Pinpoint the cell where the given text exists, returning its [X, Y] midpoint coordinate. 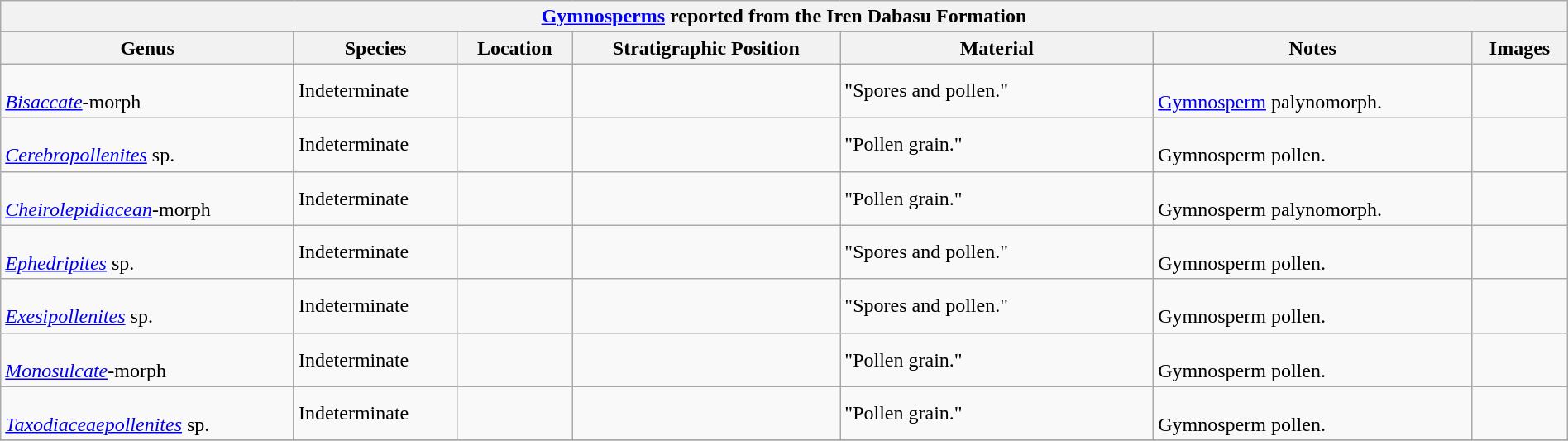
Bisaccate-morph [147, 91]
Material [997, 48]
Cerebropollenites sp. [147, 144]
Gymnosperms reported from the Iren Dabasu Formation [784, 17]
Genus [147, 48]
Location [514, 48]
Ephedripites sp. [147, 252]
Images [1520, 48]
Cheirolepidiacean-morph [147, 199]
Stratigraphic Position [706, 48]
Notes [1313, 48]
Taxodiaceaepollenites sp. [147, 414]
Exesipollenites sp. [147, 306]
Monosulcate-morph [147, 359]
Species [375, 48]
